Provide the [X, Y] coordinate of the cell's center where the given text is located.  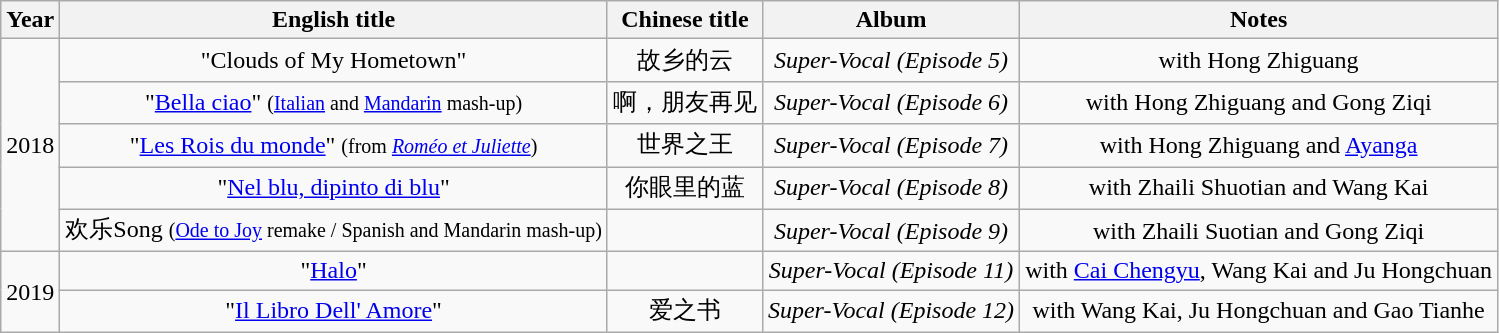
Chinese title [684, 20]
"Halo" [334, 271]
with Zhaili Shuotian and Wang Kai [1259, 188]
Super-Vocal (Episode 12) [890, 312]
Super-Vocal (Episode 8) [890, 188]
Notes [1259, 20]
Album [890, 20]
Super-Vocal (Episode 9) [890, 230]
Year [30, 20]
爱之书 [684, 312]
欢乐Song (Ode to Joy remake / Spanish and Mandarin mash-up) [334, 230]
Super-Vocal (Episode 5) [890, 60]
啊，朋友再见 [684, 102]
with Cai Chengyu, Wang Kai and Ju Hongchuan [1259, 271]
"Il Libro Dell' Amore" [334, 312]
Super-Vocal (Episode 7) [890, 146]
"Clouds of My Hometown" [334, 60]
"Nel blu, dipinto di blu" [334, 188]
with Hong Zhiguang and Ayanga [1259, 146]
with Wang Kai, Ju Hongchuan and Gao Tianhe [1259, 312]
"Les Rois du monde" (from Roméo et Juliette) [334, 146]
2019 [30, 292]
with Zhaili Suotian and Gong Ziqi [1259, 230]
with Hong Zhiguang and Gong Ziqi [1259, 102]
English title [334, 20]
"Bella ciao" (Italian and Mandarin mash-up) [334, 102]
故乡的云 [684, 60]
Super-Vocal (Episode 6) [890, 102]
with Hong Zhiguang [1259, 60]
你眼里的蓝 [684, 188]
2018 [30, 146]
Super-Vocal (Episode 11) [890, 271]
世界之王 [684, 146]
